Search for the cell housing the specified text and yield its (X, Y) center coordinate. 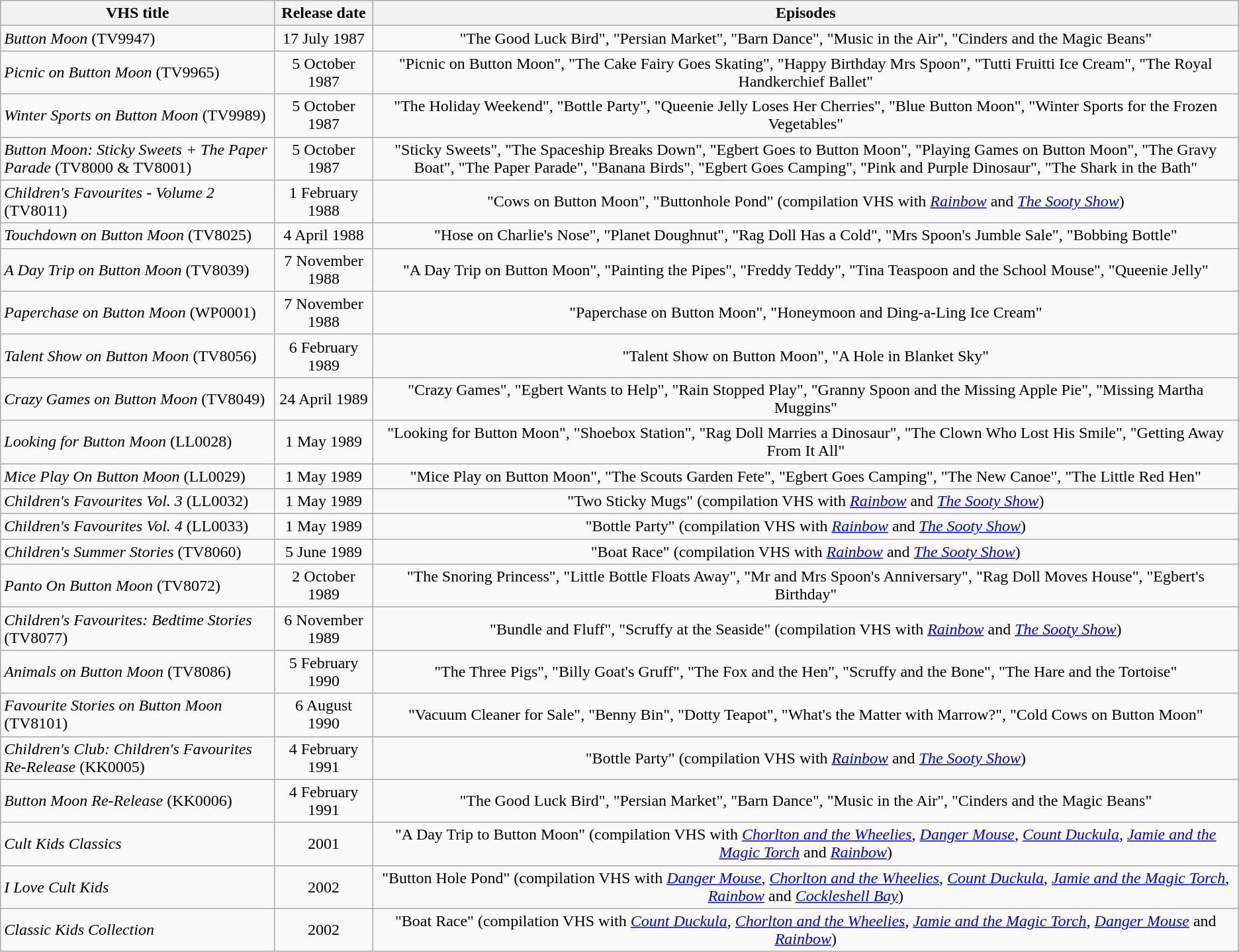
4 April 1988 (324, 236)
Episodes (805, 13)
VHS title (138, 13)
Classic Kids Collection (138, 930)
"A Day Trip on Button Moon", "Painting the Pipes", "Freddy Teddy", "Tina Teaspoon and the School Mouse", "Queenie Jelly" (805, 270)
Mice Play On Button Moon (LL0029) (138, 476)
Winter Sports on Button Moon (TV9989) (138, 115)
"Paperchase on Button Moon", "Honeymoon and Ding-a-Ling Ice Cream" (805, 312)
24 April 1989 (324, 398)
Talent Show on Button Moon (TV8056) (138, 356)
"Bundle and Fluff", "Scruffy at the Seaside" (compilation VHS with Rainbow and The Sooty Show) (805, 628)
5 February 1990 (324, 672)
Children's Summer Stories (TV8060) (138, 552)
"Mice Play on Button Moon", "The Scouts Garden Fete", "Egbert Goes Camping", "The New Canoe", "The Little Red Hen" (805, 476)
Paperchase on Button Moon (WP0001) (138, 312)
2 October 1989 (324, 586)
"Looking for Button Moon", "Shoebox Station", "Rag Doll Marries a Dinosaur", "The Clown Who Lost His Smile", "Getting Away From It All" (805, 442)
"Boat Race" (compilation VHS with Rainbow and The Sooty Show) (805, 552)
Cult Kids Classics (138, 844)
Children's Favourites - Volume 2 (TV8011) (138, 201)
"Picnic on Button Moon", "The Cake Fairy Goes Skating", "Happy Birthday Mrs Spoon", "Tutti Fruitti Ice Cream", "The Royal Handkerchief Ballet" (805, 73)
"Crazy Games", "Egbert Wants to Help", "Rain Stopped Play", "Granny Spoon and the Missing Apple Pie", "Missing Martha Muggins" (805, 398)
"Boat Race" (compilation VHS with Count Duckula, Chorlton and the Wheelies, Jamie and the Magic Torch, Danger Mouse and Rainbow) (805, 930)
I Love Cult Kids (138, 887)
Children's Favourites Vol. 3 (LL0032) (138, 501)
6 February 1989 (324, 356)
Children's Club: Children's Favourites Re-Release (KK0005) (138, 758)
"Hose on Charlie's Nose", "Planet Doughnut", "Rag Doll Has a Cold", "Mrs Spoon's Jumble Sale", "Bobbing Bottle" (805, 236)
Button Moon (TV9947) (138, 38)
6 August 1990 (324, 714)
Button Moon Re-Release (KK0006) (138, 801)
"Vacuum Cleaner for Sale", "Benny Bin", "Dotty Teapot", "What's the Matter with Marrow?", "Cold Cows on Button Moon" (805, 714)
Animals on Button Moon (TV8086) (138, 672)
"Talent Show on Button Moon", "A Hole in Blanket Sky" (805, 356)
1 February 1988 (324, 201)
"The Three Pigs", "Billy Goat's Gruff", "The Fox and the Hen", "Scruffy and the Bone", "The Hare and the Tortoise" (805, 672)
Release date (324, 13)
17 July 1987 (324, 38)
Picnic on Button Moon (TV9965) (138, 73)
Looking for Button Moon (LL0028) (138, 442)
Children's Favourites Vol. 4 (LL0033) (138, 527)
Panto On Button Moon (TV8072) (138, 586)
Children's Favourites: Bedtime Stories (TV8077) (138, 628)
A Day Trip on Button Moon (TV8039) (138, 270)
"Cows on Button Moon", "Buttonhole Pond" (compilation VHS with Rainbow and The Sooty Show) (805, 201)
"The Holiday Weekend", "Bottle Party", "Queenie Jelly Loses Her Cherries", "Blue Button Moon", "Winter Sports for the Frozen Vegetables" (805, 115)
Touchdown on Button Moon (TV8025) (138, 236)
5 June 1989 (324, 552)
2001 (324, 844)
"A Day Trip to Button Moon" (compilation VHS with Chorlton and the Wheelies, Danger Mouse, Count Duckula, Jamie and the Magic Torch and Rainbow) (805, 844)
"Two Sticky Mugs" (compilation VHS with Rainbow and The Sooty Show) (805, 501)
6 November 1989 (324, 628)
"The Snoring Princess", "Little Bottle Floats Away", "Mr and Mrs Spoon's Anniversary", "Rag Doll Moves House", "Egbert's Birthday" (805, 586)
Crazy Games on Button Moon (TV8049) (138, 398)
Button Moon: Sticky Sweets + The Paper Parade (TV8000 & TV8001) (138, 159)
Favourite Stories on Button Moon (TV8101) (138, 714)
